For the text-containing cell, return its midpoint in (X, Y) coordinate format. 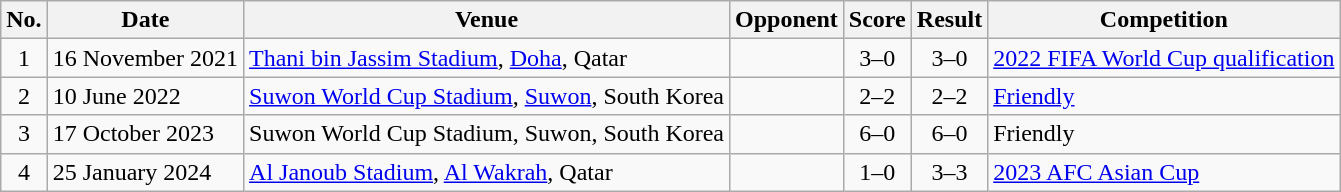
16 November 2021 (145, 58)
25 January 2024 (145, 172)
Date (145, 20)
2022 FIFA World Cup qualification (1164, 58)
3–3 (949, 172)
10 June 2022 (145, 96)
1–0 (877, 172)
3 (24, 134)
Thani bin Jassim Stadium, Doha, Qatar (487, 58)
Competition (1164, 20)
Result (949, 20)
17 October 2023 (145, 134)
No. (24, 20)
Score (877, 20)
Al Janoub Stadium, Al Wakrah, Qatar (487, 172)
Venue (487, 20)
4 (24, 172)
Opponent (787, 20)
2 (24, 96)
2023 AFC Asian Cup (1164, 172)
1 (24, 58)
